From the cell containing the given text, extract its center point as [X, Y] coordinate. 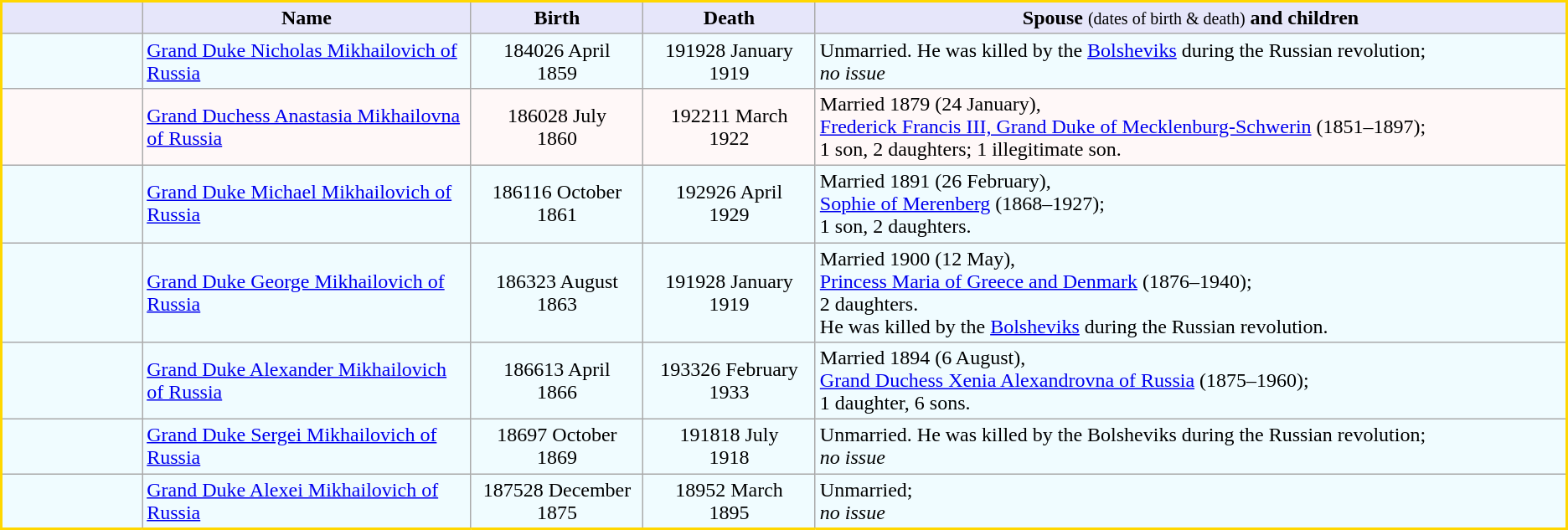
Unmarried; no issue [1191, 501]
186116 October 1861 [557, 203]
Married 1900 (12 May), Princess Maria of Greece and Denmark (1876–1940); 2 daughters.He was killed by the Bolsheviks during the Russian revolution. [1191, 293]
192926 April1929 [730, 203]
186613 April1866 [557, 381]
Death [730, 18]
Grand Duke Alexei Mikhailovich of Russia [307, 501]
Married 1894 (6 August),Grand Duchess Xenia Alexandrovna of Russia (1875–1960); 1 daughter, 6 sons. [1191, 381]
192211 March 1922 [730, 126]
186028 July1860 [557, 126]
Married 1891 (26 February), Sophie of Merenberg (1868–1927); 1 son, 2 daughters. [1191, 203]
187528 December1875 [557, 501]
Spouse (dates of birth & death) and children [1191, 18]
Birth [557, 18]
Grand Duke Sergei Mikhailovich of Russia [307, 447]
18697 October1869 [557, 447]
Married 1879 (24 January),Frederick Francis III, Grand Duke of Mecklenburg-Schwerin (1851–1897); 1 son, 2 daughters; 1 illegitimate son. [1191, 126]
Unmarried. He was killed by the Bolsheviks during the Russian revolution;no issue [1191, 60]
191818 July1918 [730, 447]
184026 April1859 [557, 60]
Grand Duke Michael Mikhailovich of Russia [307, 203]
Unmarried. He was killed by the Bolsheviks during the Russian revolution; no issue [1191, 447]
Grand Duke Alexander Mikhailovich of Russia [307, 381]
Name [307, 18]
Grand Duke George Mikhailovich of Russia [307, 293]
186323 August1863 [557, 293]
193326 February1933 [730, 381]
Grand Duke Nicholas Mikhailovich of Russia [307, 60]
Grand Duchess Anastasia Mikhailovna of Russia [307, 126]
18952 March1895 [730, 501]
